Capture the cell that displays the provided text and extract its (X, Y) central coordinate. 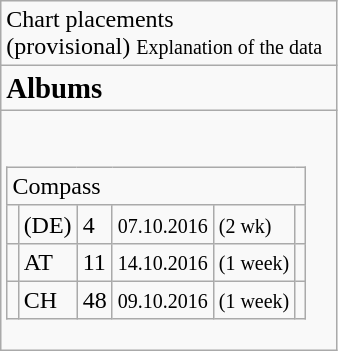
Compass (DE) 4 07.10.2016 (2 wk) AT 11 14.10.2016 (1 week) CH 48 09.10.2016 (1 week) (168, 230)
14.10.2016 (162, 262)
Chart placements(provisional) Explanation of the data (168, 34)
11 (94, 262)
(DE) (48, 224)
Compass (156, 186)
07.10.2016 (162, 224)
09.10.2016 (162, 300)
(2 wk) (254, 224)
Albums (168, 88)
4 (94, 224)
CH (48, 300)
AT (48, 262)
48 (94, 300)
